For the text-containing cell, return its midpoint in (x, y) coordinate format. 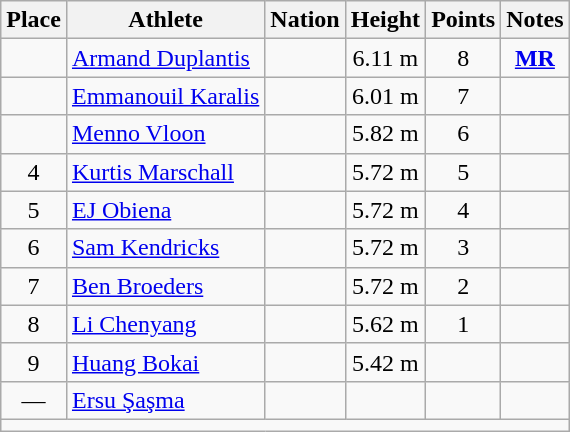
1 (464, 324)
Nation (305, 20)
Notes (535, 20)
Emmanouil Karalis (165, 96)
Menno Vloon (165, 134)
Points (464, 20)
5.62 m (385, 324)
Huang Bokai (165, 362)
Height (385, 20)
6.01 m (385, 96)
5.82 m (385, 134)
Sam Kendricks (165, 248)
EJ Obiena (165, 210)
— (34, 400)
3 (464, 248)
Kurtis Marschall (165, 172)
Armand Duplantis (165, 58)
MR (535, 58)
2 (464, 286)
Li Chenyang (165, 324)
Place (34, 20)
9 (34, 362)
Ben Broeders (165, 286)
Ersu Şaşma (165, 400)
Athlete (165, 20)
6.11 m (385, 58)
5.42 m (385, 362)
